Capture the cell that displays the provided text and extract its (x, y) central coordinate. 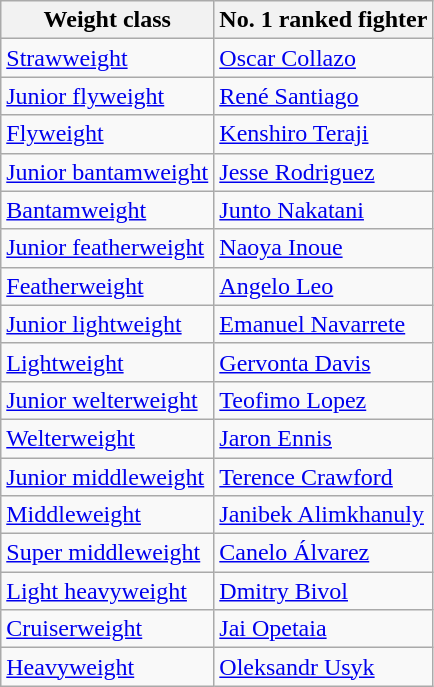
Junior featherweight (108, 248)
Angelo Leo (324, 286)
Jesse Rodriguez (324, 172)
Emanuel Navarrete (324, 324)
Dmitry Bivol (324, 591)
Junior bantamweight (108, 172)
Kenshiro Teraji (324, 134)
Featherweight (108, 286)
Lightweight (108, 362)
Gervonta Davis (324, 362)
Cruiserweight (108, 629)
Heavyweight (108, 667)
Bantamweight (108, 210)
Naoya Inoue (324, 248)
Weight class (108, 20)
Super middleweight (108, 553)
Jai Opetaia (324, 629)
Junto Nakatani (324, 210)
Canelo Álvarez (324, 553)
Middleweight (108, 515)
Teofimo Lopez (324, 400)
Oscar Collazo (324, 58)
No. 1 ranked fighter (324, 20)
Flyweight (108, 134)
Junior lightweight (108, 324)
Oleksandr Usyk (324, 667)
Junior welterweight (108, 400)
Welterweight (108, 438)
René Santiago (324, 96)
Janibek Alimkhanuly (324, 515)
Light heavyweight (108, 591)
Junior flyweight (108, 96)
Strawweight (108, 58)
Junior middleweight (108, 477)
Terence Crawford (324, 477)
Jaron Ennis (324, 438)
